Detect which cell encompasses the target text, then output its (x, y) center coordinate. 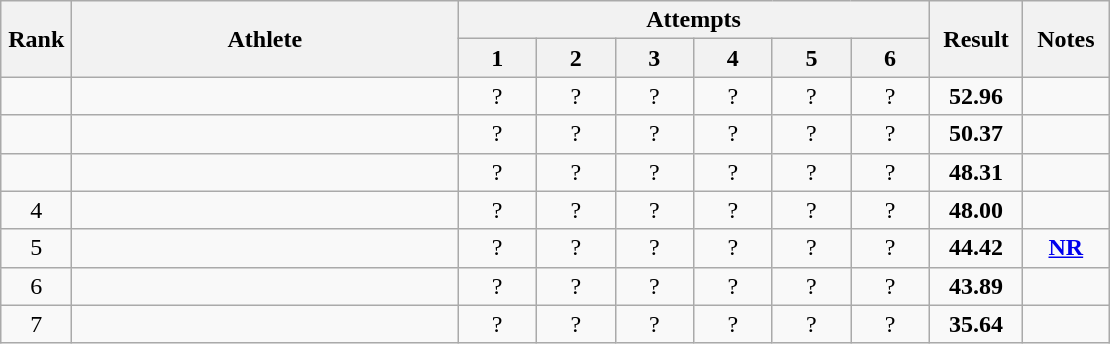
48.31 (976, 172)
43.89 (976, 286)
Athlete (265, 39)
50.37 (976, 134)
7 (36, 324)
3 (654, 58)
Rank (36, 39)
1 (498, 58)
Notes (1066, 39)
35.64 (976, 324)
NR (1066, 248)
44.42 (976, 248)
Result (976, 39)
48.00 (976, 210)
52.96 (976, 96)
2 (576, 58)
Attempts (694, 20)
